Detect which cell encompasses the target text, then output its [x, y] center coordinate. 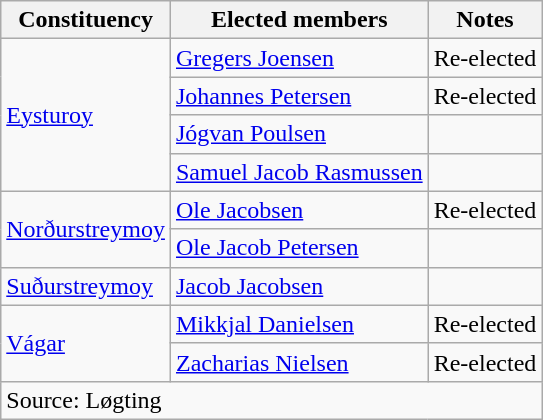
Ole Jacob Petersen [299, 248]
Elected members [299, 20]
Johannes Petersen [299, 96]
Samuel Jacob Rasmussen [299, 172]
Zacharias Nielsen [299, 362]
Jógvan Poulsen [299, 134]
Ole Jacobsen [299, 210]
Source: Løgting [272, 400]
Norðurstreymoy [86, 229]
Suðurstreymoy [86, 286]
Vágar [86, 343]
Gregers Joensen [299, 58]
Jacob Jacobsen [299, 286]
Eysturoy [86, 115]
Mikkjal Danielsen [299, 324]
Constituency [86, 20]
Notes [485, 20]
